For the text-containing cell, return its midpoint in [x, y] coordinate format. 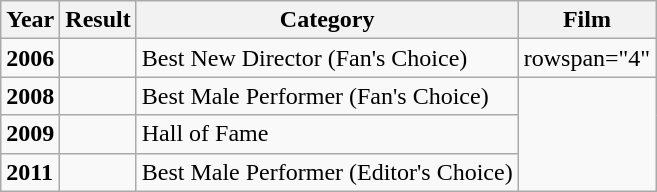
Best Male Performer (Fan's Choice) [327, 96]
Result [98, 20]
rowspan="4" [587, 58]
Best Male Performer (Editor's Choice) [327, 172]
2009 [30, 134]
Best New Director (Fan's Choice) [327, 58]
Film [587, 20]
2011 [30, 172]
Year [30, 20]
Hall of Fame [327, 134]
2008 [30, 96]
Category [327, 20]
2006 [30, 58]
